Return the [X, Y] coordinate for the center point of the cell that contains the specified text.  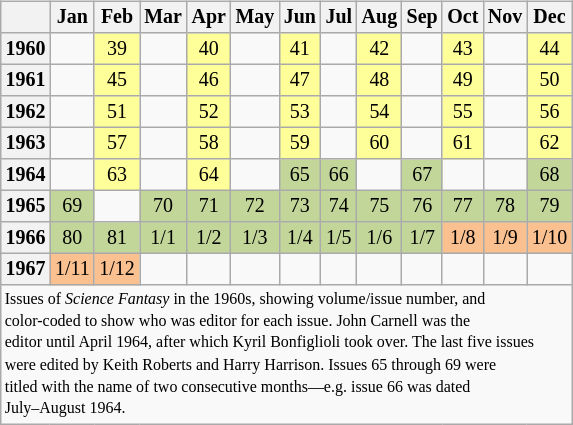
60 [380, 144]
1/7 [422, 238]
50 [550, 80]
53 [300, 112]
1/4 [300, 238]
72 [255, 206]
80 [72, 238]
61 [462, 144]
76 [422, 206]
1966 [26, 238]
56 [550, 112]
1/9 [505, 238]
41 [300, 48]
1/8 [462, 238]
1/10 [550, 238]
1965 [26, 206]
77 [462, 206]
1961 [26, 80]
63 [116, 174]
44 [550, 48]
Dec [550, 18]
59 [300, 144]
47 [300, 80]
45 [116, 80]
69 [72, 206]
Nov [505, 18]
1/11 [72, 268]
79 [550, 206]
Feb [116, 18]
74 [339, 206]
64 [209, 174]
48 [380, 80]
58 [209, 144]
65 [300, 174]
73 [300, 206]
46 [209, 80]
Jun [300, 18]
Apr [209, 18]
1963 [26, 144]
1/3 [255, 238]
1/6 [380, 238]
1964 [26, 174]
1/12 [116, 268]
Aug [380, 18]
May [255, 18]
57 [116, 144]
1962 [26, 112]
51 [116, 112]
1/2 [209, 238]
1960 [26, 48]
67 [422, 174]
71 [209, 206]
Oct [462, 18]
1967 [26, 268]
39 [116, 48]
49 [462, 80]
54 [380, 112]
Sep [422, 18]
68 [550, 174]
55 [462, 112]
66 [339, 174]
62 [550, 144]
42 [380, 48]
Mar [164, 18]
Jan [72, 18]
43 [462, 48]
1/1 [164, 238]
78 [505, 206]
70 [164, 206]
81 [116, 238]
75 [380, 206]
1/5 [339, 238]
Jul [339, 18]
40 [209, 48]
52 [209, 112]
